Provide the [X, Y] coordinate of the cell's center where the given text is located.  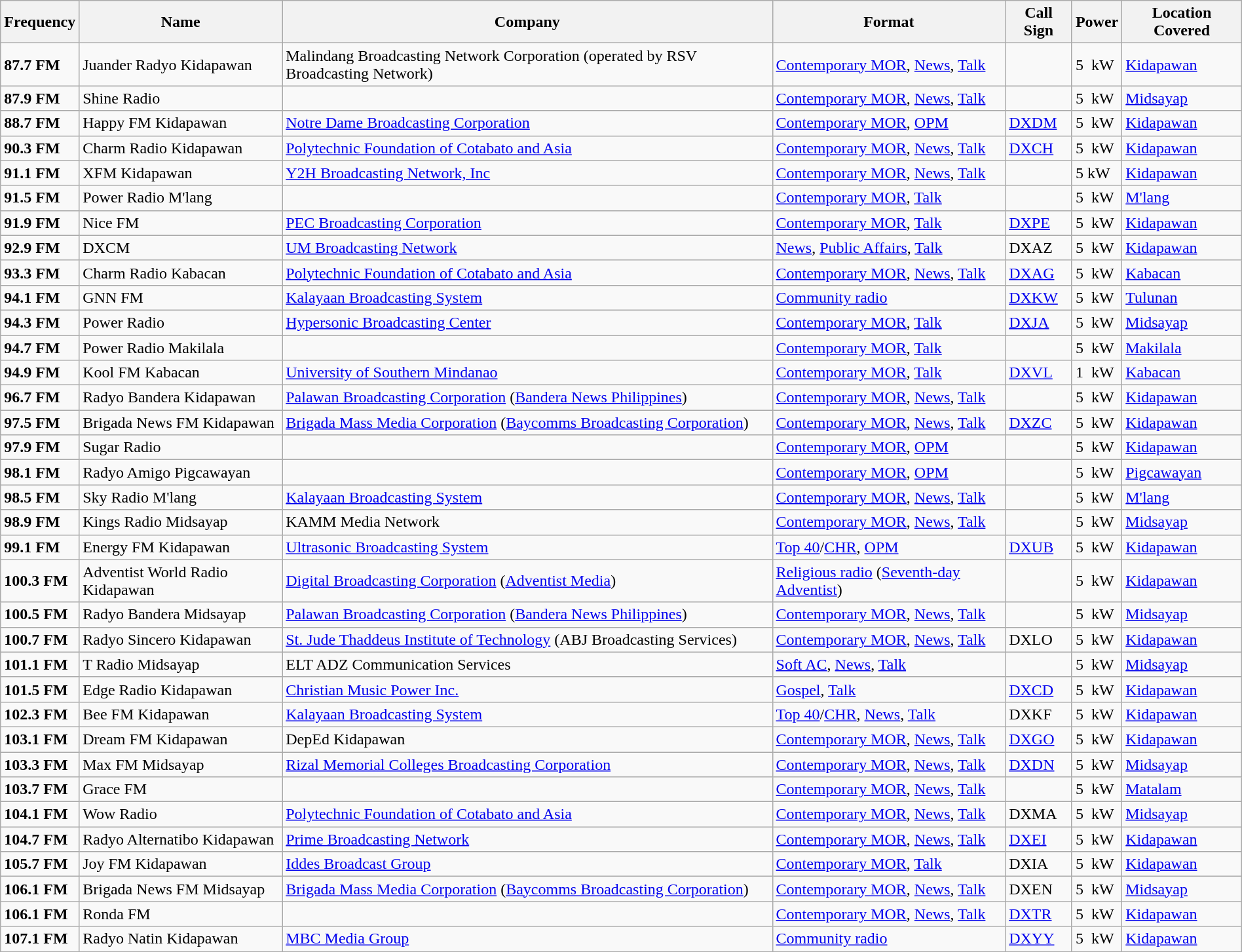
103.3 FM [40, 765]
Max FM Midsayap [181, 765]
101.1 FM [40, 664]
94.1 FM [40, 297]
Y2H Broadcasting Network, Inc [527, 173]
Format [889, 22]
DXKF [1039, 714]
DepEd Kidapawan [527, 739]
Edge Radio Kidapawan [181, 689]
100.7 FM [40, 639]
Pigcawayan [1182, 472]
Company [527, 22]
DXPE [1039, 223]
99.1 FM [40, 547]
91.1 FM [40, 173]
Brigada News FM Midsayap [181, 889]
Sky Radio M'lang [181, 497]
Radyo Alternatibo Kidapawan [181, 839]
98.9 FM [40, 522]
97.9 FM [40, 447]
Radyo Bandera Kidapawan [181, 398]
97.5 FM [40, 423]
University of Southern Mindanao [527, 373]
Matalam [1182, 790]
DXTR [1039, 914]
DXEN [1039, 889]
Tulunan [1182, 297]
DXYY [1039, 939]
DXZC [1039, 423]
Kings Radio Midsayap [181, 522]
DXLO [1039, 639]
Gospel, Talk [889, 689]
KAMM Media Network [527, 522]
94.3 FM [40, 322]
Sugar Radio [181, 447]
100.3 FM [40, 581]
Malindang Broadcasting Network Corporation (operated by RSV Broadcasting Network) [527, 64]
MBC Media Group [527, 939]
87.7 FM [40, 64]
DXDM [1039, 123]
Shine Radio [181, 98]
Makilala [1182, 348]
DXVL [1039, 373]
DXJA [1039, 322]
98.5 FM [40, 497]
Brigada News FM Kidapawan [181, 423]
Soft AC, News, Talk [889, 664]
DXAG [1039, 273]
102.3 FM [40, 714]
DXCM [181, 248]
96.7 FM [40, 398]
Charm Radio Kabacan [181, 273]
Call Sign [1039, 22]
103.1 FM [40, 739]
Frequency [40, 22]
94.7 FM [40, 348]
Charm Radio Kidapawan [181, 148]
DXEI [1039, 839]
GNN FM [181, 297]
107.1 FM [40, 939]
Top 40/CHR, News, Talk [889, 714]
Joy FM Kidapawan [181, 864]
Dream FM Kidapawan [181, 739]
101.5 FM [40, 689]
DXAZ [1039, 248]
Ultrasonic Broadcasting System [527, 547]
100.5 FM [40, 615]
Energy FM Kidapawan [181, 547]
DXDN [1039, 765]
94.9 FM [40, 373]
DXKW [1039, 297]
Bee FM Kidapawan [181, 714]
XFM Kidapawan [181, 173]
Adventist World Radio Kidapawan [181, 581]
105.7 FM [40, 864]
Power Radio Makilala [181, 348]
103.7 FM [40, 790]
Power [1097, 22]
91.9 FM [40, 223]
Iddes Broadcast Group [527, 864]
T Radio Midsayap [181, 664]
Location Covered [1182, 22]
Power Radio [181, 322]
DXIA [1039, 864]
Power Radio M'lang [181, 198]
98.1 FM [40, 472]
91.5 FM [40, 198]
Christian Music Power Inc. [527, 689]
PEC Broadcasting Corporation [527, 223]
Religious radio (Seventh-day Adventist) [889, 581]
Prime Broadcasting Network [527, 839]
88.7 FM [40, 123]
Radyo Bandera Midsayap [181, 615]
Notre Dame Broadcasting Corporation [527, 123]
St. Jude Thaddeus Institute of Technology (ABJ Broadcasting Services) [527, 639]
DXGO [1039, 739]
Radyo Amigo Pigcawayan [181, 472]
90.3 FM [40, 148]
Kool FM Kabacan [181, 373]
92.9 FM [40, 248]
Name [181, 22]
Radyo Natin Kidapawan [181, 939]
DXUB [1039, 547]
Wow Radio [181, 814]
104.1 FM [40, 814]
Hypersonic Broadcasting Center [527, 322]
Top 40/CHR, OPM [889, 547]
News, Public Affairs, Talk [889, 248]
Radyo Sincero Kidapawan [181, 639]
Happy FM Kidapawan [181, 123]
Ronda FM [181, 914]
87.9 FM [40, 98]
UM Broadcasting Network [527, 248]
1 kW [1097, 373]
Digital Broadcasting Corporation (Adventist Media) [527, 581]
Rizal Memorial Colleges Broadcasting Corporation [527, 765]
ELT ADZ Communication Services [527, 664]
Juander Radyo Kidapawan [181, 64]
DXCH [1039, 148]
DXCD [1039, 689]
Grace FM [181, 790]
Nice FM [181, 223]
93.3 FM [40, 273]
DXMA [1039, 814]
104.7 FM [40, 839]
